For the text-containing cell, return its midpoint in (X, Y) coordinate format. 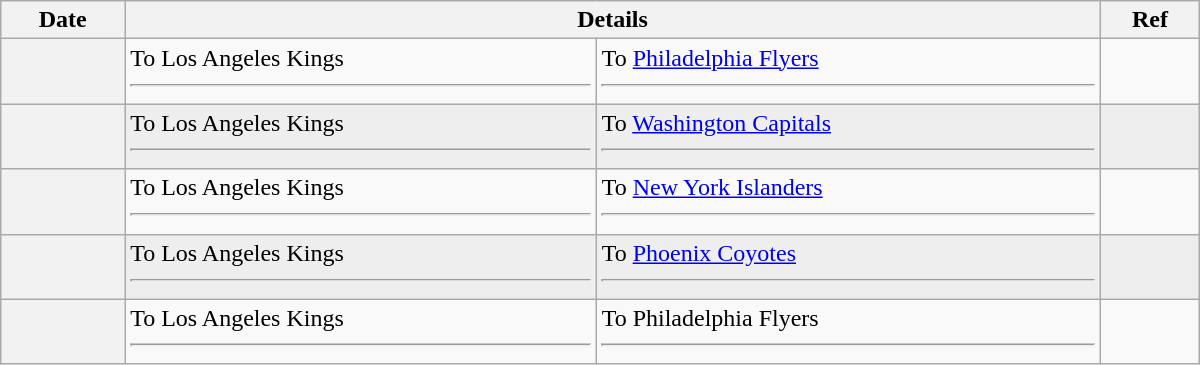
To Phoenix Coyotes (848, 266)
To New York Islanders (848, 202)
To Washington Capitals (848, 136)
Details (613, 20)
Date (63, 20)
Ref (1150, 20)
